Output the [x, y] coordinate of the center of the cell containing the given text.  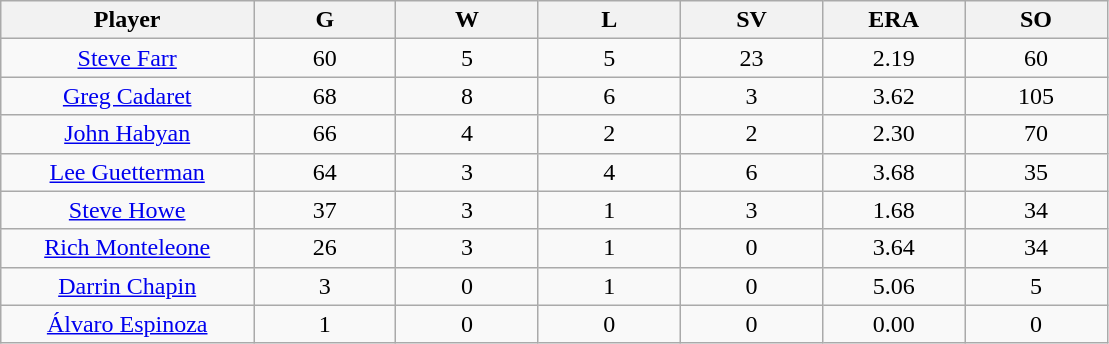
Darrin Chapin [128, 286]
35 [1036, 172]
0.00 [894, 324]
Lee Guetterman [128, 172]
SV [751, 20]
5.06 [894, 286]
John Habyan [128, 134]
3.62 [894, 96]
3.64 [894, 248]
26 [325, 248]
Steve Howe [128, 210]
W [467, 20]
105 [1036, 96]
Álvaro Espinoza [128, 324]
37 [325, 210]
2.30 [894, 134]
G [325, 20]
Steve Farr [128, 58]
1.68 [894, 210]
68 [325, 96]
Rich Monteleone [128, 248]
Player [128, 20]
L [609, 20]
2.19 [894, 58]
70 [1036, 134]
Greg Cadaret [128, 96]
ERA [894, 20]
8 [467, 96]
3.68 [894, 172]
23 [751, 58]
66 [325, 134]
64 [325, 172]
SO [1036, 20]
